Scan for the cell matching the given text and deliver its [x, y] coordinate at center. 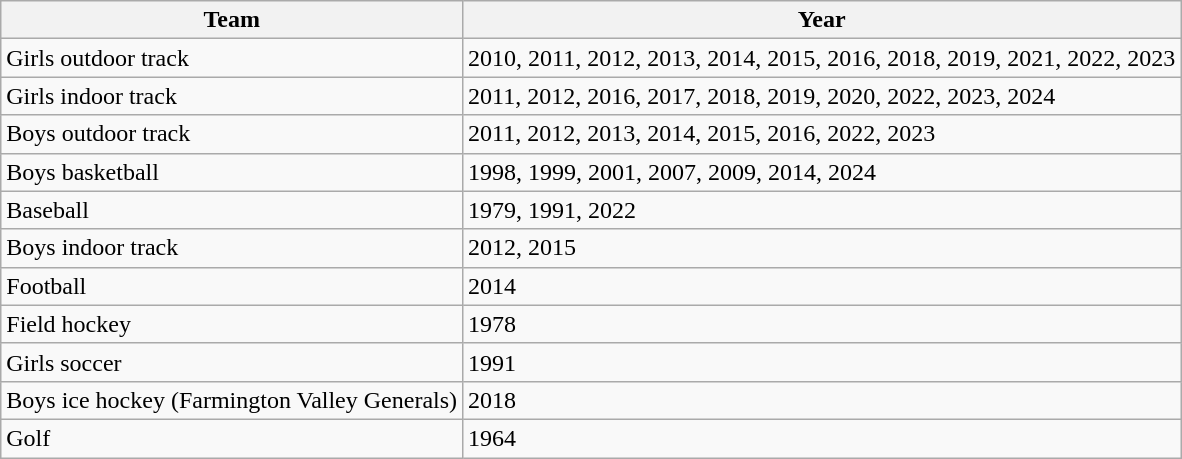
2014 [822, 286]
Boys basketball [232, 172]
Boys ice hockey (Farmington Valley Generals) [232, 400]
Golf [232, 438]
Baseball [232, 210]
Boys indoor track [232, 248]
1978 [822, 324]
2018 [822, 400]
2011, 2012, 2013, 2014, 2015, 2016, 2022, 2023 [822, 134]
Girls outdoor track [232, 58]
Girls soccer [232, 362]
2012, 2015 [822, 248]
1979, 1991, 2022 [822, 210]
Girls indoor track [232, 96]
Boys outdoor track [232, 134]
Football [232, 286]
1964 [822, 438]
2010, 2011, 2012, 2013, 2014, 2015, 2016, 2018, 2019, 2021, 2022, 2023 [822, 58]
Field hockey [232, 324]
Team [232, 20]
Year [822, 20]
1998, 1999, 2001, 2007, 2009, 2014, 2024 [822, 172]
2011, 2012, 2016, 2017, 2018, 2019, 2020, 2022, 2023, 2024 [822, 96]
1991 [822, 362]
